Pinpoint the cell where the given text exists, returning its [X, Y] midpoint coordinate. 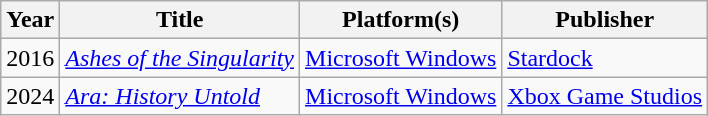
2016 [30, 58]
Publisher [605, 20]
Ara: History Untold [180, 96]
Title [180, 20]
Year [30, 20]
Ashes of the Singularity [180, 58]
Platform(s) [401, 20]
2024 [30, 96]
Stardock [605, 58]
Xbox Game Studios [605, 96]
